Locate the cell with the specified text and output its [X, Y] center coordinate. 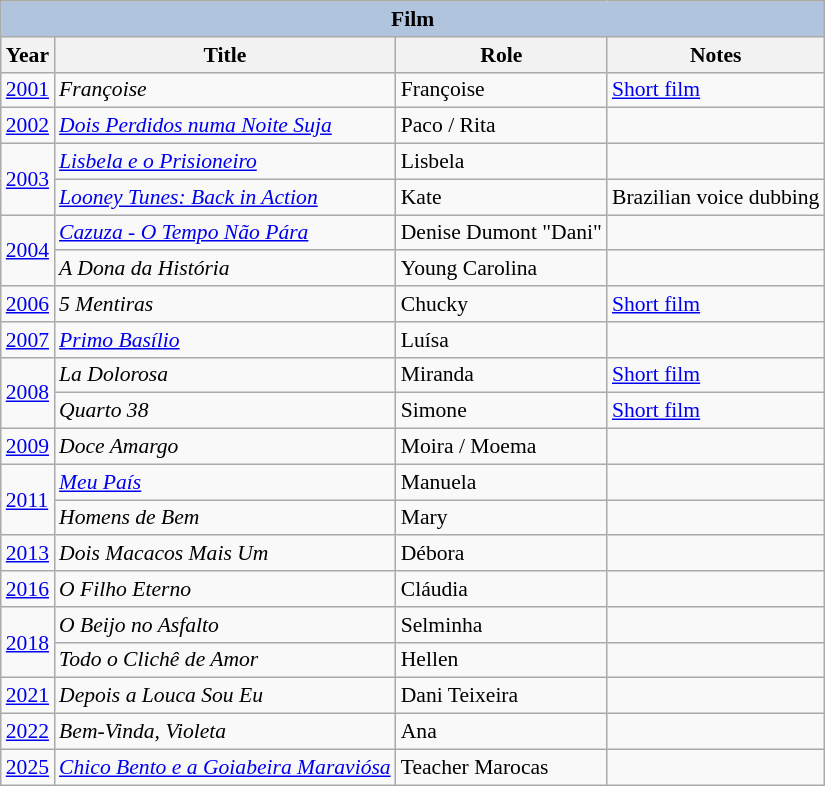
Manuela [502, 482]
2006 [28, 304]
2011 [28, 500]
2018 [28, 642]
Selminha [502, 625]
La Dolorosa [225, 375]
Quarto 38 [225, 411]
Cláudia [502, 589]
Doce Amargo [225, 447]
Dani Teixeira [502, 696]
Luísa [502, 340]
Homens de Bem [225, 518]
Film [413, 19]
2025 [28, 767]
2002 [28, 126]
2001 [28, 90]
2004 [28, 250]
O Filho Eterno [225, 589]
2007 [28, 340]
Title [225, 55]
Teacher Marocas [502, 767]
Dois Perdidos numa Noite Suja [225, 126]
Todo o Clichê de Amor [225, 660]
2013 [28, 554]
Paco / Rita [502, 126]
Meu País [225, 482]
Débora [502, 554]
Primo Basílio [225, 340]
Looney Tunes: Back in Action [225, 197]
2009 [28, 447]
2016 [28, 589]
Role [502, 55]
Young Carolina [502, 269]
2022 [28, 732]
2021 [28, 696]
Miranda [502, 375]
Ana [502, 732]
Lisbela [502, 162]
Notes [716, 55]
Cazuza - O Tempo Não Pára [225, 233]
Dois Macacos Mais Um [225, 554]
Mary [502, 518]
Denise Dumont "Dani" [502, 233]
Kate [502, 197]
A Dona da História [225, 269]
Chico Bento e a Goiabeira Maraviósa [225, 767]
Chucky [502, 304]
Bem-Vinda, Violeta [225, 732]
Lisbela e o Prisioneiro [225, 162]
O Beijo no Asfalto [225, 625]
2008 [28, 392]
2003 [28, 180]
5 Mentiras [225, 304]
Simone [502, 411]
Hellen [502, 660]
Depois a Louca Sou Eu [225, 696]
Moira / Moema [502, 447]
Brazilian voice dubbing [716, 197]
Year [28, 55]
